Extract the (X, Y) coordinate from the center of the cell holding the provided text.  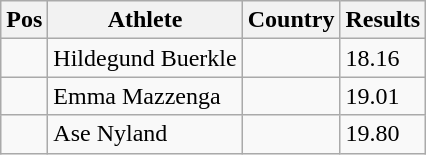
19.01 (383, 96)
Country (291, 20)
Emma Mazzenga (145, 96)
Results (383, 20)
Pos (24, 20)
Ase Nyland (145, 134)
Athlete (145, 20)
Hildegund Buerkle (145, 58)
18.16 (383, 58)
19.80 (383, 134)
